Capture the cell that displays the provided text and extract its [X, Y] central coordinate. 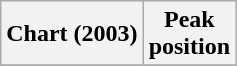
Peakposition [189, 34]
Chart (2003) [72, 34]
